For the text-containing cell, return its midpoint in (X, Y) coordinate format. 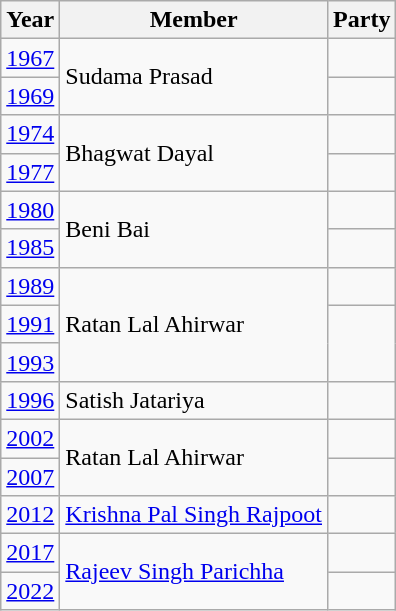
2017 (30, 553)
1967 (30, 58)
2007 (30, 477)
Beni Bai (194, 229)
1974 (30, 134)
2012 (30, 515)
1989 (30, 286)
2022 (30, 591)
1977 (30, 172)
Year (30, 20)
Member (194, 20)
1991 (30, 324)
Krishna Pal Singh Rajpoot (194, 515)
Sudama Prasad (194, 77)
Satish Jatariya (194, 400)
1993 (30, 362)
Rajeev Singh Parichha (194, 572)
1985 (30, 248)
Party (362, 20)
Bhagwat Dayal (194, 153)
1969 (30, 96)
1996 (30, 400)
2002 (30, 438)
1980 (30, 210)
